For the text-containing cell, return its midpoint in [x, y] coordinate format. 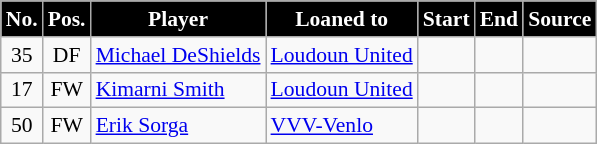
50 [22, 126]
Start [446, 19]
Kimarni Smith [178, 90]
17 [22, 90]
End [500, 19]
Player [178, 19]
Michael DeShields [178, 55]
35 [22, 55]
Pos. [67, 19]
VVV-Venlo [342, 126]
Source [560, 19]
Loaned to [342, 19]
Erik Sorga [178, 126]
DF [67, 55]
No. [22, 19]
